For the text-containing cell, return its midpoint in (X, Y) coordinate format. 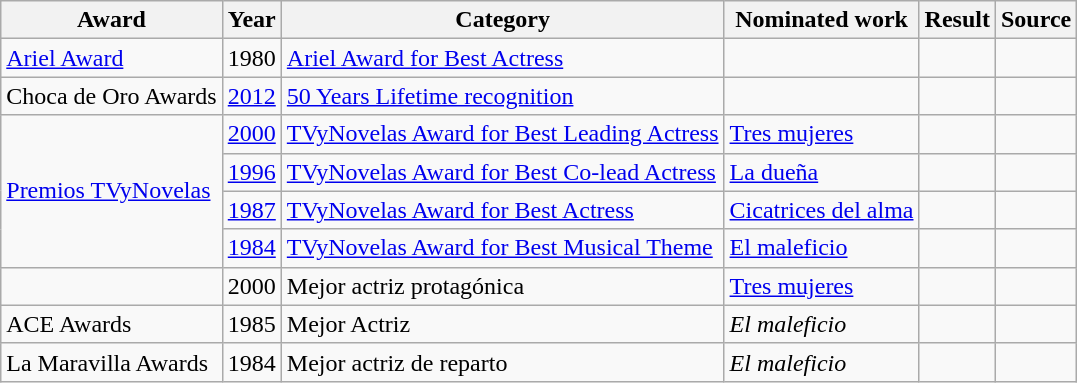
Mejor Actriz (502, 324)
La dueña (822, 172)
Result (957, 20)
Year (252, 20)
50 Years Lifetime recognition (502, 96)
2012 (252, 96)
1987 (252, 210)
Cicatrices del alma (822, 210)
Source (1036, 20)
Nominated work (822, 20)
Category (502, 20)
Award (112, 20)
Ariel Award for Best Actress (502, 58)
La Maravilla Awards (112, 362)
Choca de Oro Awards (112, 96)
Mejor actriz de reparto (502, 362)
TVyNovelas Award for Best Leading Actress (502, 134)
ACE Awards (112, 324)
TVyNovelas Award for Best Co-lead Actress (502, 172)
TVyNovelas Award for Best Musical Theme (502, 248)
Mejor actriz protagónica (502, 286)
1980 (252, 58)
Premios TVyNovelas (112, 191)
1985 (252, 324)
1996 (252, 172)
Ariel Award (112, 58)
TVyNovelas Award for Best Actress (502, 210)
